From the cell containing the given text, extract its center point as [X, Y] coordinate. 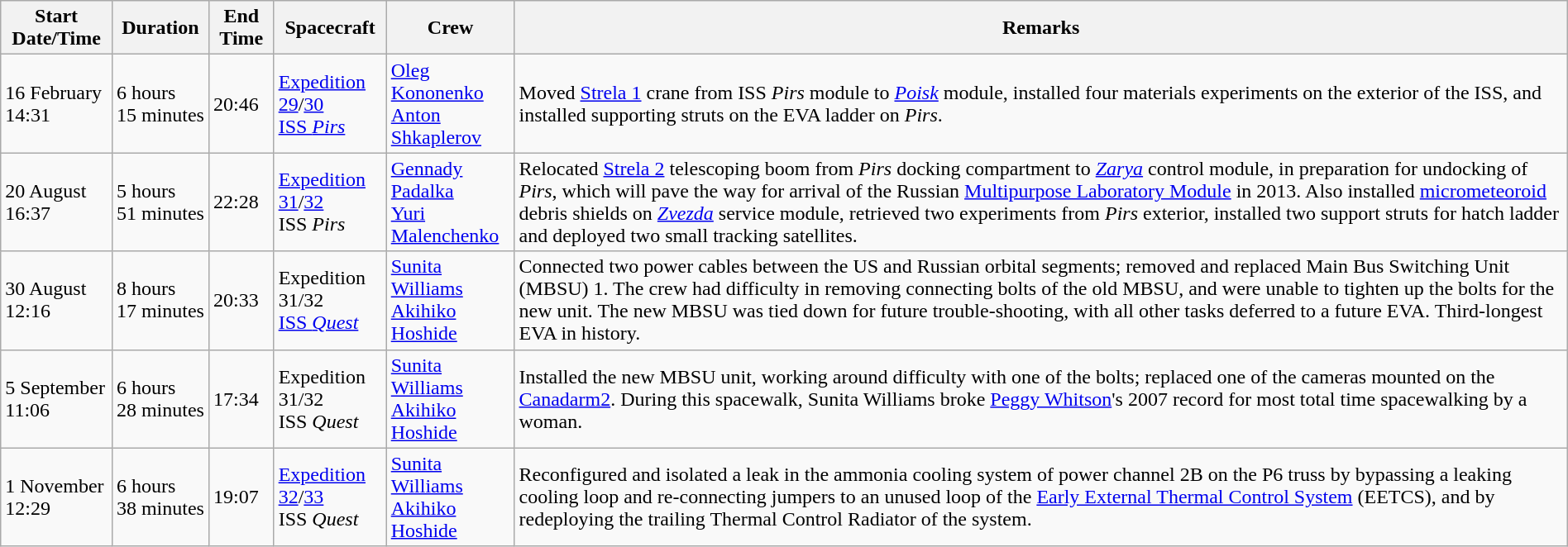
17:34 [241, 398]
5 hours51 minutes [160, 202]
6 hours38 minutes [160, 497]
Gennady Padalka Yuri Malenchenko [450, 202]
20 August16:37 [56, 202]
22:28 [241, 202]
6 hours28 minutes [160, 398]
Spacecraft [330, 28]
End Time [241, 28]
Duration [160, 28]
16 February14:31 [56, 104]
19:07 [241, 497]
8 hours17 minutes [160, 301]
30 August12:16 [56, 301]
Remarks [1040, 28]
Oleg Kononenko Anton Shkaplerov [450, 104]
Crew [450, 28]
20:33 [241, 301]
Expedition 31/32ISS Pirs [330, 202]
Expedition 29/30ISS Pirs [330, 104]
Start Date/Time [56, 28]
6 hours15 minutes [160, 104]
Expedition 32/33ISS Quest [330, 497]
5 September11:06 [56, 398]
20:46 [241, 104]
1 November12:29 [56, 497]
